From the cell containing the given text, extract its center point as (x, y) coordinate. 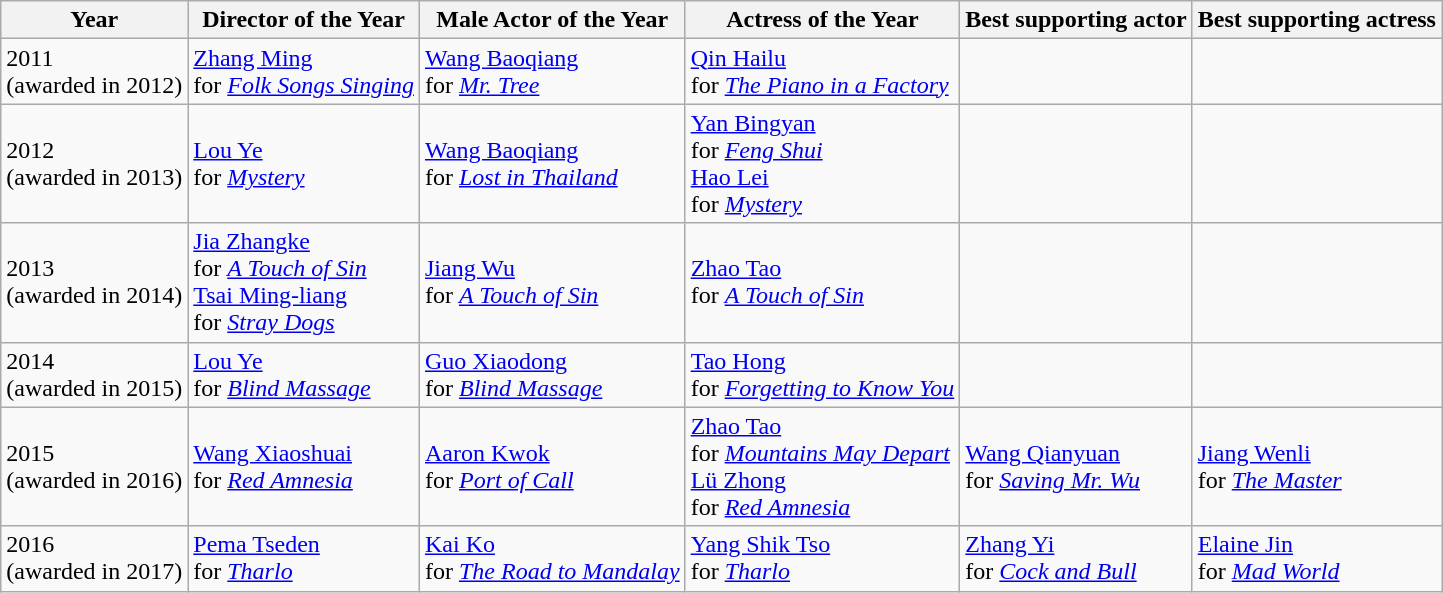
Elaine Jinfor Mad World (1316, 558)
2011(awarded in 2012) (94, 72)
Pema Tsedenfor Tharlo (304, 558)
Zhang Mingfor Folk Songs Singing (304, 72)
Best supporting actor (1076, 20)
Zhang Yifor Cock and Bull (1076, 558)
Year (94, 20)
Zhao Taofor A Touch of Sin (822, 282)
2014(awarded in 2015) (94, 374)
Wang Baoqiangfor Lost in Thailand (552, 164)
Yang Shik Tsofor Tharlo (822, 558)
2016(awarded in 2017) (94, 558)
Best supporting actress (1316, 20)
Jiang Wufor A Touch of Sin (552, 282)
Jiang Wenlifor The Master (1316, 466)
Wang Baoqiangfor Mr. Tree (552, 72)
Male Actor of the Year (552, 20)
Director of the Year (304, 20)
2012(awarded in 2013) (94, 164)
2013(awarded in 2014) (94, 282)
Guo Xiaodongfor Blind Massage (552, 374)
Lou Yefor Mystery (304, 164)
Jia Zhangkefor A Touch of SinTsai Ming-liangfor Stray Dogs (304, 282)
Qin Hailufor The Piano in a Factory (822, 72)
Wang Xiaoshuaifor Red Amnesia (304, 466)
2015(awarded in 2016) (94, 466)
Wang Qianyuanfor Saving Mr. Wu (1076, 466)
Lou Yefor Blind Massage (304, 374)
Yan Bingyanfor Feng ShuiHao Leifor Mystery (822, 164)
Kai Kofor The Road to Mandalay (552, 558)
Aaron Kwokfor Port of Call (552, 466)
Zhao Taofor Mountains May DepartLü Zhongfor Red Amnesia (822, 466)
Actress of the Year (822, 20)
Tao Hongfor Forgetting to Know You (822, 374)
